Search for the cell housing the specified text and yield its [x, y] center coordinate. 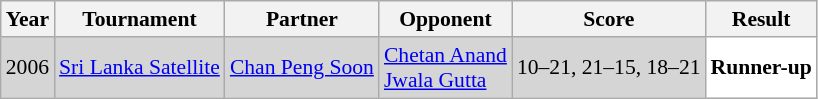
2006 [28, 68]
Runner-up [762, 68]
Chetan Anand Jwala Gutta [446, 68]
Chan Peng Soon [302, 68]
Partner [302, 19]
Sri Lanka Satellite [140, 68]
Score [609, 19]
10–21, 21–15, 18–21 [609, 68]
Result [762, 19]
Tournament [140, 19]
Opponent [446, 19]
Year [28, 19]
